For the text-containing cell, return its midpoint in (x, y) coordinate format. 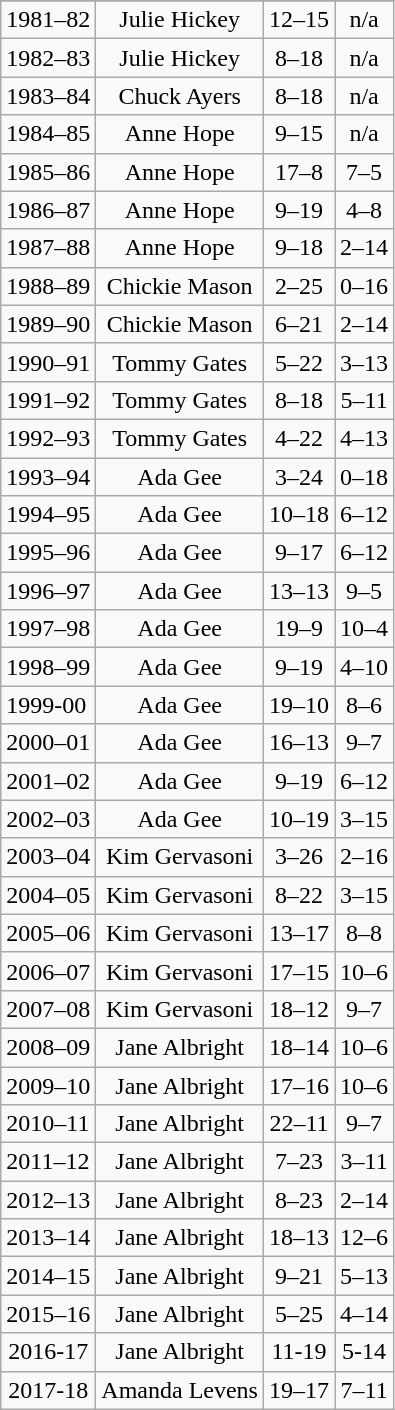
1994–95 (48, 515)
12–15 (298, 20)
2006–07 (48, 971)
1987–88 (48, 248)
Chuck Ayers (180, 96)
10–18 (298, 515)
3–11 (364, 1162)
1996–97 (48, 591)
1995–96 (48, 553)
1999-00 (48, 705)
18–13 (298, 1238)
9–17 (298, 553)
1997–98 (48, 629)
19–9 (298, 629)
17–8 (298, 172)
4–8 (364, 210)
2–25 (298, 286)
2015–16 (48, 1314)
1993–94 (48, 477)
2–16 (364, 857)
1989–90 (48, 324)
2005–06 (48, 933)
2016-17 (48, 1352)
8–6 (364, 705)
2000–01 (48, 743)
2012–13 (48, 1200)
4–14 (364, 1314)
5–25 (298, 1314)
1990–91 (48, 362)
16–13 (298, 743)
1998–99 (48, 667)
7–23 (298, 1162)
5-14 (364, 1352)
2009–10 (48, 1085)
10–19 (298, 819)
9–15 (298, 134)
2008–09 (48, 1047)
4–22 (298, 438)
11-19 (298, 1352)
1983–84 (48, 96)
17–15 (298, 971)
12–6 (364, 1238)
2007–08 (48, 1009)
5–13 (364, 1276)
4–10 (364, 667)
5–11 (364, 400)
8–23 (298, 1200)
4–13 (364, 438)
8–8 (364, 933)
1981–82 (48, 20)
19–10 (298, 705)
1992–93 (48, 438)
3–24 (298, 477)
0–16 (364, 286)
5–22 (298, 362)
19–17 (298, 1390)
17–16 (298, 1085)
1991–92 (48, 400)
9–5 (364, 591)
8–22 (298, 895)
7–5 (364, 172)
2003–04 (48, 857)
18–12 (298, 1009)
1984–85 (48, 134)
18–14 (298, 1047)
2001–02 (48, 781)
9–21 (298, 1276)
2011–12 (48, 1162)
13–17 (298, 933)
2004–05 (48, 895)
2002–03 (48, 819)
6–21 (298, 324)
2014–15 (48, 1276)
2013–14 (48, 1238)
1988–89 (48, 286)
9–18 (298, 248)
1986–87 (48, 210)
2017-18 (48, 1390)
3–13 (364, 362)
1985–86 (48, 172)
3–26 (298, 857)
1982–83 (48, 58)
10–4 (364, 629)
2010–11 (48, 1124)
22–11 (298, 1124)
7–11 (364, 1390)
13–13 (298, 591)
0–18 (364, 477)
Amanda Levens (180, 1390)
